Locate the cell with the specified text and output its (x, y) center coordinate. 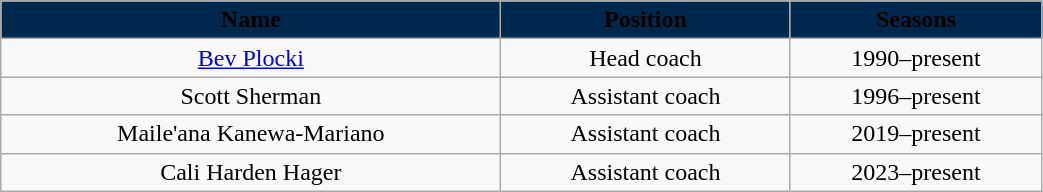
Cali Harden Hager (251, 172)
Head coach (646, 58)
1996–present (916, 96)
1990–present (916, 58)
Seasons (916, 20)
Position (646, 20)
Name (251, 20)
Bev Plocki (251, 58)
2019–present (916, 134)
2023–present (916, 172)
Scott Sherman (251, 96)
Maile'ana Kanewa-Mariano (251, 134)
